Locate the cell with the specified text and output its (X, Y) center coordinate. 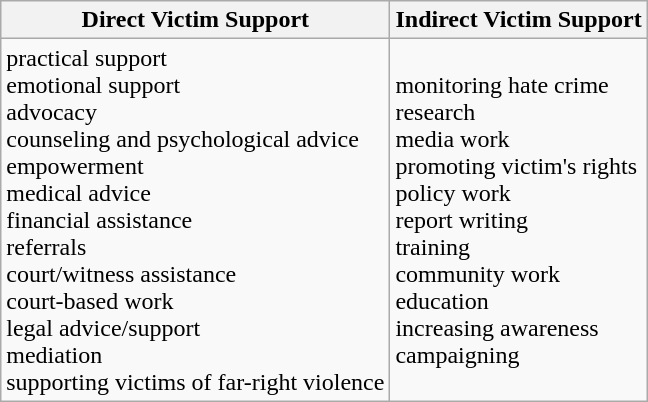
Indirect Victim Support (518, 20)
Direct Victim Support (196, 20)
